Determine the [x, y] coordinate at the center of the cell enclosing the given text.  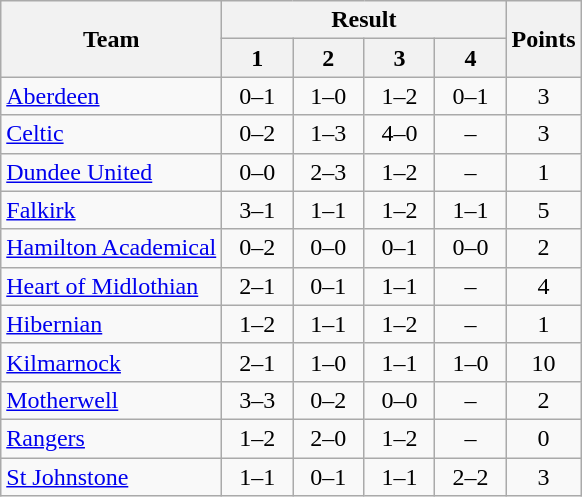
Hibernian [112, 324]
1–3 [328, 134]
3–1 [258, 210]
Hamilton Academical [112, 248]
Points [544, 39]
Motherwell [112, 400]
Falkirk [112, 210]
10 [544, 362]
Celtic [112, 134]
5 [544, 210]
2–0 [328, 438]
Aberdeen [112, 96]
Result [364, 20]
Dundee United [112, 172]
Rangers [112, 438]
Heart of Midlothian [112, 286]
3–3 [258, 400]
4–0 [400, 134]
0 [544, 438]
2–2 [470, 477]
Team [112, 39]
2–3 [328, 172]
Kilmarnock [112, 362]
St Johnstone [112, 477]
